For the text-containing cell, return its midpoint in [X, Y] coordinate format. 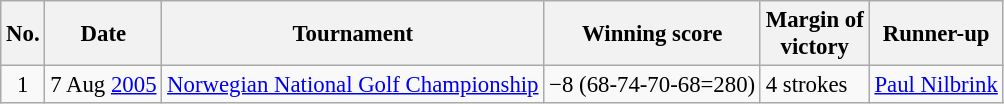
Margin ofvictory [814, 34]
7 Aug 2005 [104, 85]
1 [23, 85]
Tournament [353, 34]
Winning score [652, 34]
Paul Nilbrink [936, 85]
−8 (68-74-70-68=280) [652, 85]
Norwegian National Golf Championship [353, 85]
4 strokes [814, 85]
Date [104, 34]
No. [23, 34]
Runner-up [936, 34]
